Search for the cell housing the specified text and yield its (x, y) center coordinate. 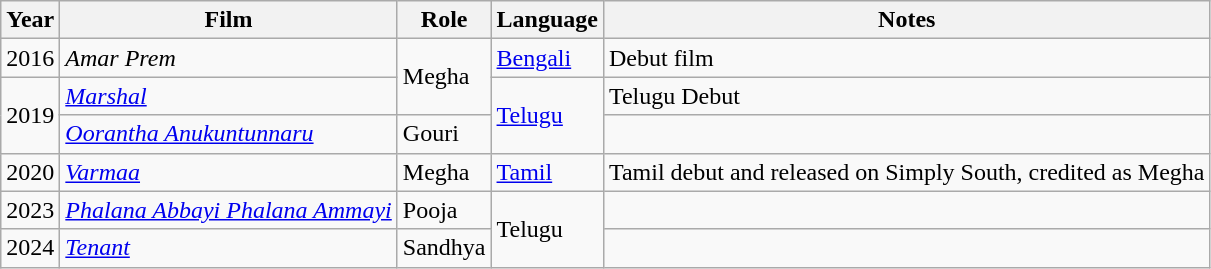
2020 (30, 172)
Pooja (444, 210)
Phalana Abbayi Phalana Ammayi (228, 210)
Tamil (547, 172)
2024 (30, 248)
Amar Prem (228, 58)
2019 (30, 115)
Gouri (444, 134)
Language (547, 20)
Role (444, 20)
Tamil debut and released on Simply South, credited as Megha (906, 172)
Telugu Debut (906, 96)
2016 (30, 58)
2023 (30, 210)
Tenant (228, 248)
Oorantha Anukuntunnaru (228, 134)
Varmaa (228, 172)
Notes (906, 20)
Sandhya (444, 248)
Debut film (906, 58)
Bengali (547, 58)
Film (228, 20)
Year (30, 20)
Marshal (228, 96)
